Return the (x, y) coordinate for the center point of the cell that contains the specified text.  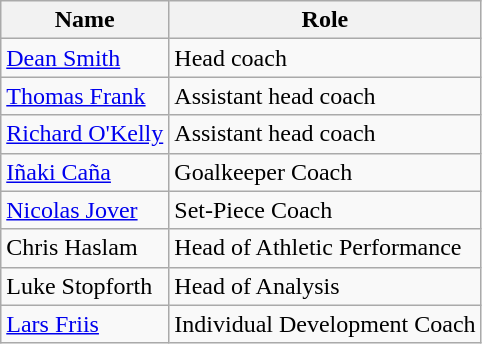
Head of Athletic Performance (325, 248)
Head coach (325, 58)
Name (85, 20)
Head of Analysis (325, 286)
Goalkeeper Coach (325, 172)
Richard O'Kelly (85, 134)
Individual Development Coach (325, 324)
Iñaki Caña (85, 172)
Set-Piece Coach (325, 210)
Role (325, 20)
Dean Smith (85, 58)
Chris Haslam (85, 248)
Nicolas Jover (85, 210)
Lars Friis (85, 324)
Luke Stopforth (85, 286)
Thomas Frank (85, 96)
